Return the (X, Y) coordinate for the center point of the cell that contains the specified text.  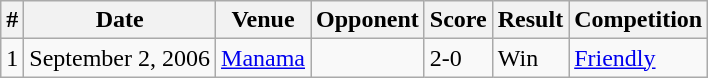
Result (530, 20)
Win (530, 58)
Manama (264, 58)
Date (120, 20)
Competition (638, 20)
1 (12, 58)
Opponent (368, 20)
Friendly (638, 58)
# (12, 20)
2-0 (458, 58)
Venue (264, 20)
September 2, 2006 (120, 58)
Score (458, 20)
